Identify which cell holds the provided text, then report its [x, y] central coordinate. 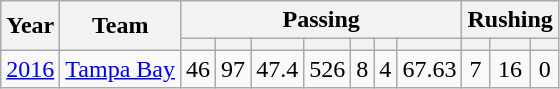
Year [30, 26]
7 [476, 69]
Passing [320, 20]
2016 [30, 69]
67.63 [430, 69]
16 [510, 69]
47.4 [278, 69]
Tampa Bay [120, 69]
97 [234, 69]
46 [198, 69]
526 [328, 69]
8 [362, 69]
0 [544, 69]
4 [386, 69]
Rushing [510, 20]
Team [120, 26]
